Find where the given text appears and provide that cell's center as (X, Y) coordinate. 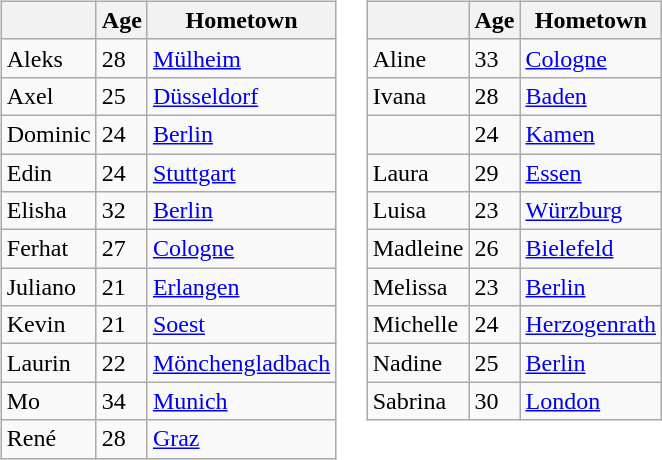
Elisha (48, 211)
Munich (241, 401)
Bielefeld (591, 249)
Axel (48, 96)
Aline (418, 58)
Kamen (591, 134)
27 (122, 249)
Mülheim (241, 58)
32 (122, 211)
34 (122, 401)
Graz (241, 439)
Michelle (418, 325)
Madleine (418, 249)
Soest (241, 325)
Ivana (418, 96)
Melissa (418, 287)
22 (122, 363)
Ferhat (48, 249)
Aleks (48, 58)
29 (494, 173)
26 (494, 249)
33 (494, 58)
Düsseldorf (241, 96)
Dominic (48, 134)
Essen (591, 173)
Mo (48, 401)
Luisa (418, 211)
Baden (591, 96)
Kevin (48, 325)
Sabrina (418, 401)
Erlangen (241, 287)
London (591, 401)
30 (494, 401)
Juliano (48, 287)
Herzogenrath (591, 325)
Würzburg (591, 211)
Mönchengladbach (241, 363)
Stuttgart (241, 173)
Laura (418, 173)
Nadine (418, 363)
Edin (48, 173)
Laurin (48, 363)
René (48, 439)
